Detect which cell encompasses the target text, then output its [x, y] center coordinate. 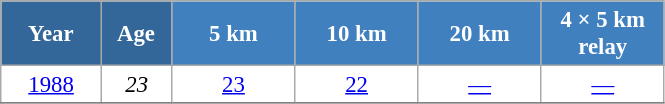
Age [136, 34]
10 km [356, 34]
20 km [480, 34]
4 × 5 km relay [602, 34]
5 km [234, 34]
22 [356, 85]
1988 [52, 85]
Year [52, 34]
